Extract the [x, y] coordinate from the center of the cell holding the provided text.  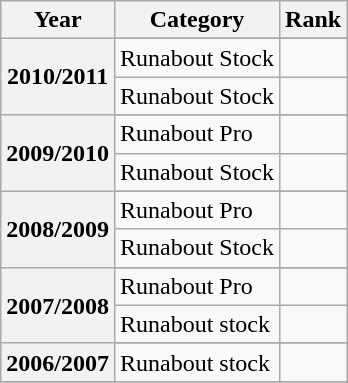
2009/2010 [58, 153]
2007/2008 [58, 305]
Category [196, 20]
Rank [314, 20]
2010/2011 [58, 77]
2006/2007 [58, 362]
2008/2009 [58, 229]
Year [58, 20]
